Determine the [x, y] coordinate at the center of the cell enclosing the given text.  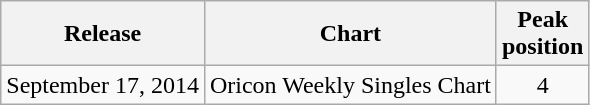
4 [542, 85]
September 17, 2014 [103, 85]
Oricon Weekly Singles Chart [350, 85]
Chart [350, 34]
Release [103, 34]
Peakposition [542, 34]
